Scan for the cell matching the given text and deliver its [X, Y] coordinate at center. 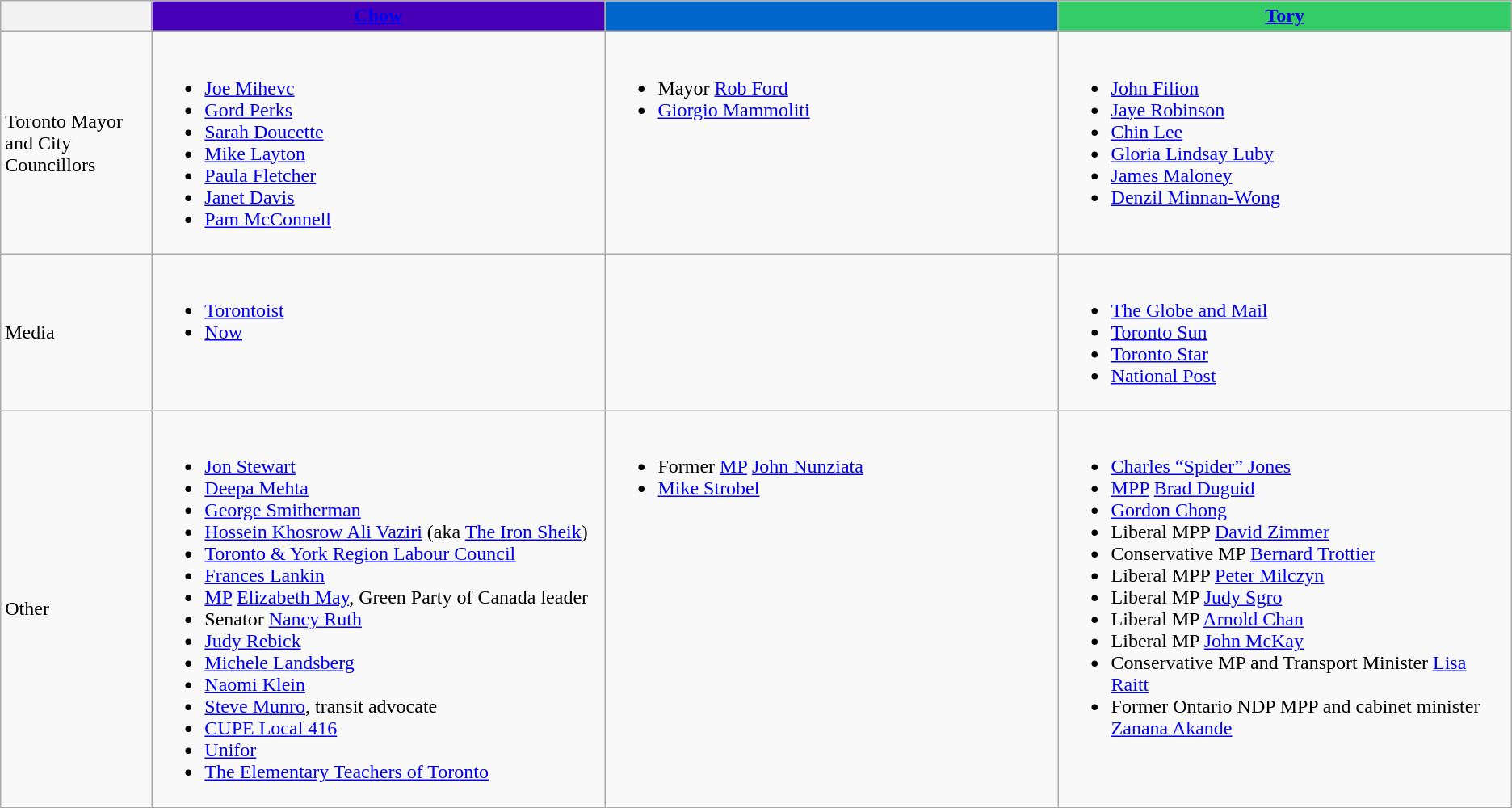
The Globe and MailToronto SunToronto StarNational Post [1284, 332]
Former MP John NunziataMike Strobel [832, 609]
Tory [1284, 16]
Chow [378, 16]
John FilionJaye RobinsonChin LeeGloria Lindsay LubyJames MaloneyDenzil Minnan-Wong [1284, 142]
TorontoistNow [378, 332]
Media [76, 332]
Other [76, 609]
Toronto Mayor and City Councillors [76, 142]
Mayor Rob FordGiorgio Mammoliti [832, 142]
Joe MihevcGord PerksSarah DoucetteMike LaytonPaula FletcherJanet DavisPam McConnell [378, 142]
